Pinpoint the cell where the given text exists, returning its (x, y) midpoint coordinate. 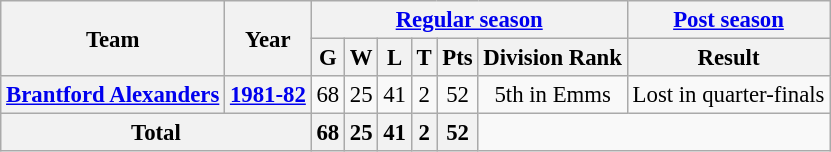
Regular season (469, 20)
Post season (728, 20)
W (362, 58)
Year (268, 38)
Team (113, 38)
Brantford Alexanders (113, 95)
Result (728, 58)
L (394, 58)
G (328, 58)
Total (156, 133)
Pts (458, 58)
1981-82 (268, 95)
Lost in quarter-finals (728, 95)
Division Rank (552, 58)
T (424, 58)
5th in Emms (552, 95)
